From the cell containing the given text, extract its center point as [X, Y] coordinate. 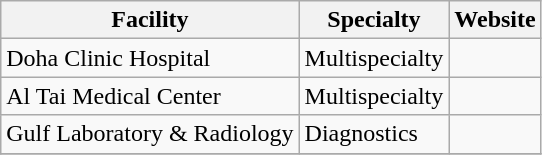
Diagnostics [374, 134]
Al Tai Medical Center [150, 96]
Specialty [374, 20]
Gulf Laboratory & Radiology [150, 134]
Facility [150, 20]
Website [495, 20]
Doha Clinic Hospital [150, 58]
